Return the (x, y) coordinate for the center point of the cell that contains the specified text.  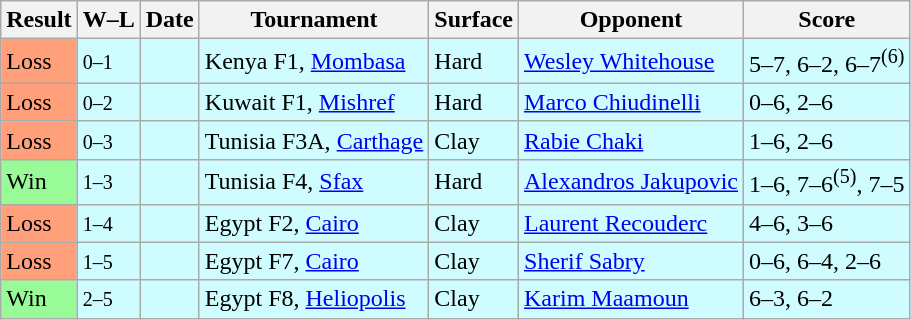
0–6, 6–4, 2–6 (827, 261)
Rabie Chaki (632, 140)
4–6, 3–6 (827, 223)
5–7, 6–2, 6–7(6) (827, 62)
Marco Chiudinelli (632, 102)
Kuwait F1, Mishref (314, 102)
0–2 (108, 102)
Kenya F1, Mombasa (314, 62)
Egypt F8, Heliopolis (314, 299)
6–3, 6–2 (827, 299)
Laurent Recouderc (632, 223)
0–3 (108, 140)
1–6, 7–6(5), 7–5 (827, 182)
0–1 (108, 62)
Egypt F2, Cairo (314, 223)
Tunisia F4, Sfax (314, 182)
2–5 (108, 299)
1–5 (108, 261)
Score (827, 20)
W–L (108, 20)
Tournament (314, 20)
Opponent (632, 20)
Tunisia F3A, Carthage (314, 140)
0–6, 2–6 (827, 102)
Alexandros Jakupovic (632, 182)
1–6, 2–6 (827, 140)
Wesley Whitehouse (632, 62)
Sherif Sabry (632, 261)
Result (39, 20)
Date (170, 20)
Surface (474, 20)
1–3 (108, 182)
Karim Maamoun (632, 299)
1–4 (108, 223)
Egypt F7, Cairo (314, 261)
